Locate the cell with the specified text and output its (X, Y) center coordinate. 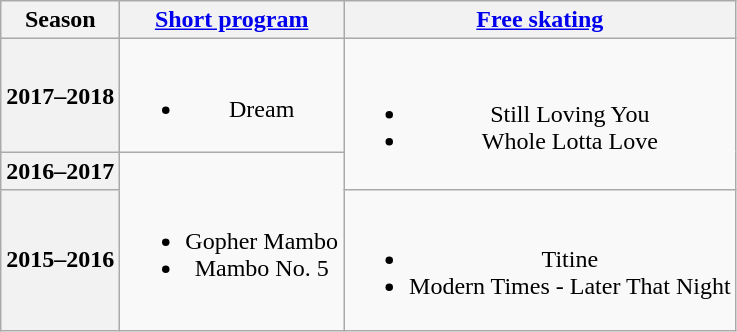
Dream (232, 96)
2015–2016 (60, 260)
Gopher Mambo Mambo No. 5 (232, 241)
2016–2017 (60, 171)
2017–2018 (60, 96)
Short program (232, 20)
Still Loving You Whole Lotta Love (540, 114)
Season (60, 20)
Titine Modern Times - Later That Night (540, 260)
Free skating (540, 20)
